Determine the (X, Y) coordinate at the center of the cell enclosing the given text.  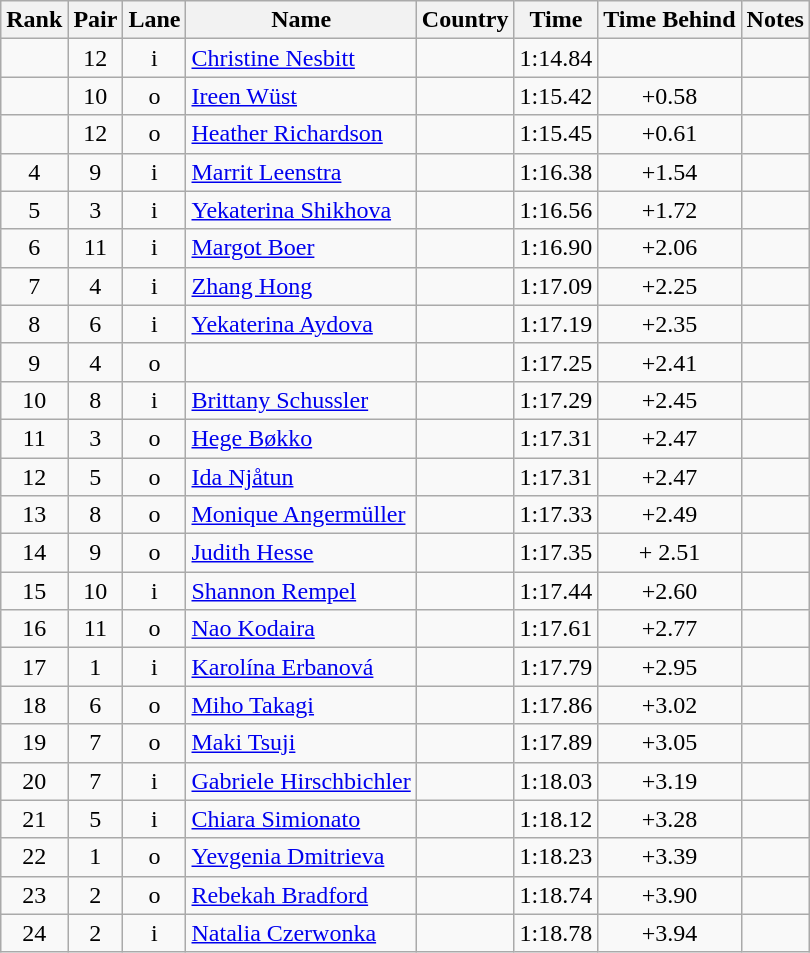
16 (34, 629)
1:17.19 (556, 324)
+2.35 (670, 324)
19 (34, 743)
Zhang Hong (301, 286)
24 (34, 933)
1:16.90 (556, 248)
+0.58 (670, 96)
Rank (34, 20)
15 (34, 591)
+2.60 (670, 591)
+1.54 (670, 172)
1:18.78 (556, 933)
20 (34, 781)
17 (34, 667)
Heather Richardson (301, 134)
Maki Tsuji (301, 743)
Monique Angermüller (301, 515)
1:17.35 (556, 553)
Name (301, 20)
+3.28 (670, 819)
Country (465, 20)
Notes (775, 20)
+2.45 (670, 400)
+2.77 (670, 629)
Hege Bøkko (301, 438)
Judith Hesse (301, 553)
Miho Takagi (301, 705)
Ireen Wüst (301, 96)
+2.49 (670, 515)
1:17.29 (556, 400)
Ida Njåtun (301, 477)
Lane (154, 20)
1:17.89 (556, 743)
+3.05 (670, 743)
1:18.12 (556, 819)
1:17.33 (556, 515)
+2.06 (670, 248)
Shannon Rempel (301, 591)
+1.72 (670, 210)
+2.25 (670, 286)
Natalia Czerwonka (301, 933)
1:17.25 (556, 362)
+3.19 (670, 781)
1:18.03 (556, 781)
Rebekah Bradford (301, 895)
Marrit Leenstra (301, 172)
+3.94 (670, 933)
1:18.23 (556, 857)
+ 2.51 (670, 553)
Gabriele Hirschbichler (301, 781)
Yekaterina Shikhova (301, 210)
21 (34, 819)
+2.41 (670, 362)
1:15.45 (556, 134)
18 (34, 705)
Yekaterina Aydova (301, 324)
1:16.56 (556, 210)
Karolína Erbanová (301, 667)
Margot Boer (301, 248)
+0.61 (670, 134)
1:17.79 (556, 667)
+3.02 (670, 705)
Chiara Simionato (301, 819)
13 (34, 515)
Nao Kodaira (301, 629)
23 (34, 895)
Pair (96, 20)
Yevgenia Dmitrieva (301, 857)
1:17.86 (556, 705)
1:14.84 (556, 58)
1:15.42 (556, 96)
14 (34, 553)
Time Behind (670, 20)
Brittany Schussler (301, 400)
1:16.38 (556, 172)
Christine Nesbitt (301, 58)
+2.95 (670, 667)
1:17.09 (556, 286)
22 (34, 857)
1:17.61 (556, 629)
Time (556, 20)
+3.90 (670, 895)
+3.39 (670, 857)
1:18.74 (556, 895)
1:17.44 (556, 591)
